Search for the cell housing the specified text and yield its [x, y] center coordinate. 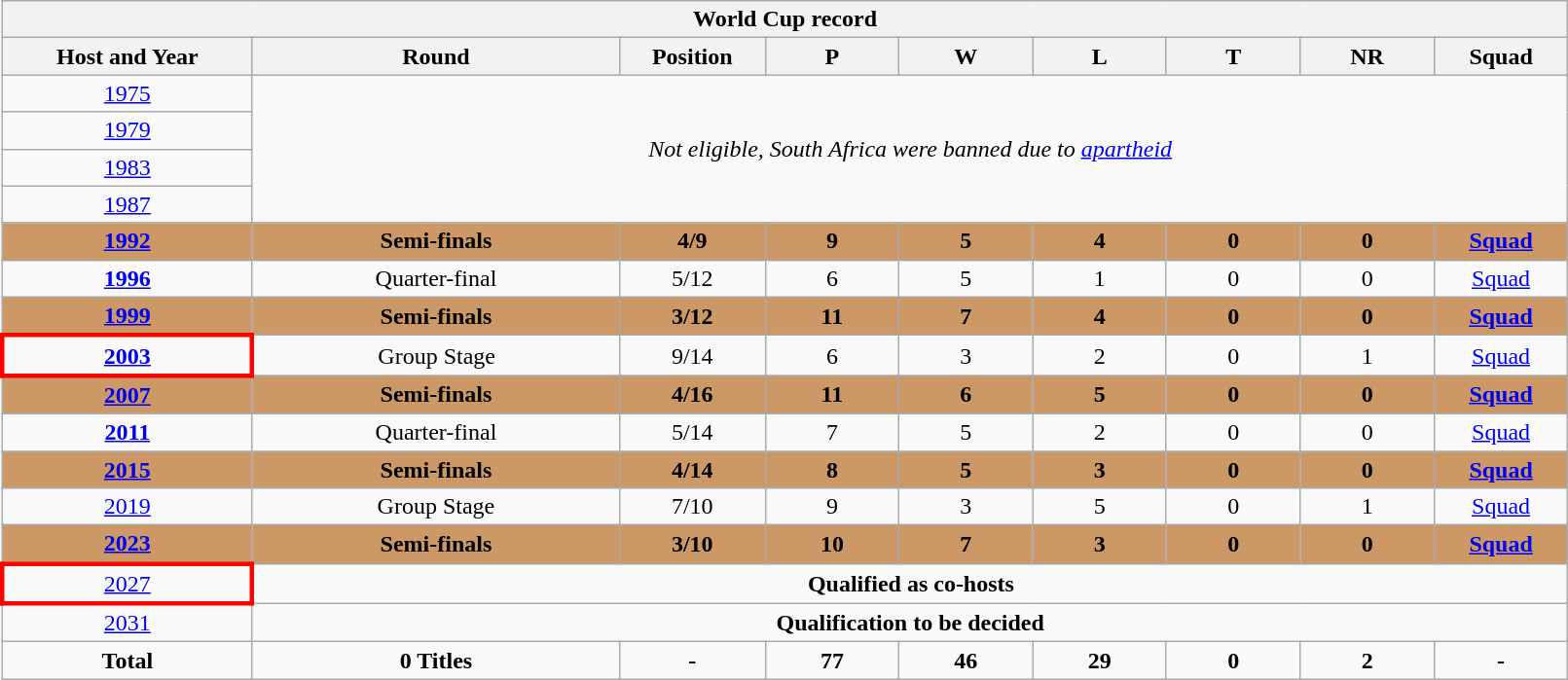
77 [831, 661]
1999 [127, 316]
Qualified as co-hosts [909, 584]
2011 [127, 432]
Host and Year [127, 56]
Round [436, 56]
4/14 [692, 470]
1983 [127, 167]
Qualification to be decided [909, 623]
5/14 [692, 432]
3/12 [692, 316]
2023 [127, 545]
2003 [127, 356]
1975 [127, 93]
4/16 [692, 395]
8 [831, 470]
10 [831, 545]
5/12 [692, 278]
2027 [127, 584]
P [831, 56]
29 [1100, 661]
W [966, 56]
4/9 [692, 241]
9/14 [692, 356]
7/10 [692, 507]
Position [692, 56]
World Cup record [784, 19]
3/10 [692, 545]
46 [966, 661]
1996 [127, 278]
2007 [127, 395]
0 Titles [436, 661]
2015 [127, 470]
NR [1367, 56]
T [1232, 56]
L [1100, 56]
2019 [127, 507]
1979 [127, 130]
2031 [127, 623]
1992 [127, 241]
Not eligible, South Africa were banned due to apartheid [909, 149]
Total [127, 661]
1987 [127, 204]
